From the cell containing the given text, extract its center point as [X, Y] coordinate. 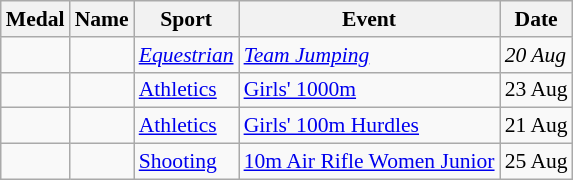
Sport [186, 19]
Shooting [186, 162]
Team Jumping [370, 55]
23 Aug [536, 90]
20 Aug [536, 55]
Equestrian [186, 55]
Date [536, 19]
10m Air Rifle Women Junior [370, 162]
Event [370, 19]
Name [102, 19]
Girls' 1000m [370, 90]
21 Aug [536, 126]
Medal [36, 19]
Girls' 100m Hurdles [370, 126]
25 Aug [536, 162]
